Return [x, y] of the center of cell containing provided text 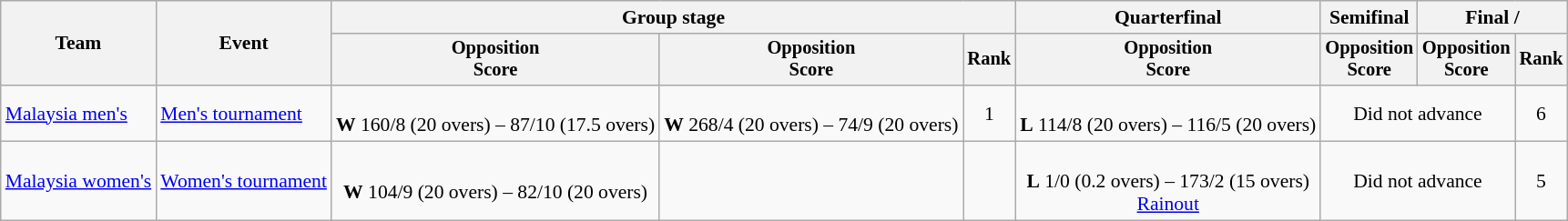
Semifinal [1369, 17]
L 1/0 (0.2 overs) – 173/2 (15 overs)Rainout [1167, 182]
Event [244, 44]
1 [990, 113]
6 [1542, 113]
Team [78, 44]
Final / [1492, 17]
W 268/4 (20 overs) – 74/9 (20 overs) [810, 113]
5 [1542, 182]
Women's tournament [244, 182]
Quarterfinal [1167, 17]
W 104/9 (20 overs) – 82/10 (20 overs) [495, 182]
Group stage [674, 17]
Men's tournament [244, 113]
W 160/8 (20 overs) – 87/10 (17.5 overs) [495, 113]
Malaysia men's [78, 113]
L 114/8 (20 overs) – 116/5 (20 overs) [1167, 113]
Malaysia women's [78, 182]
